Find where the given text appears and provide that cell's center as [x, y] coordinate. 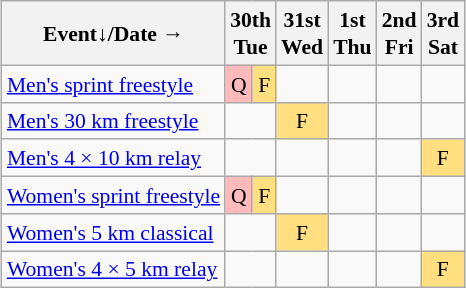
Men's 30 km freestyle [114, 120]
Women's sprint freestyle [114, 194]
3rdSat [444, 33]
31stWed [302, 33]
Women's 5 km classical [114, 232]
Men's sprint freestyle [114, 84]
Event↓/Date → [114, 33]
Women's 4 × 5 km relay [114, 268]
2ndFri [400, 33]
Men's 4 × 10 km relay [114, 158]
30thTue [250, 33]
1stThu [352, 33]
